Extract the [x, y] coordinate from the center of the cell holding the provided text.  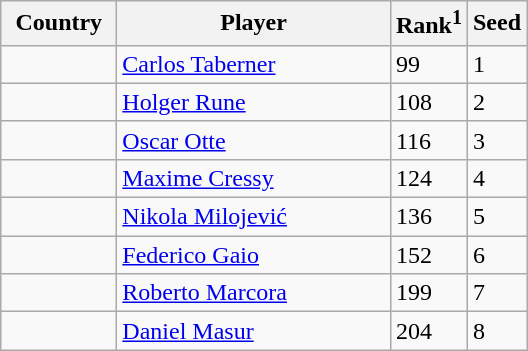
Oscar Otte [254, 140]
Seed [496, 24]
152 [428, 255]
124 [428, 178]
8 [496, 331]
1 [496, 64]
3 [496, 140]
Nikola Milojević [254, 217]
Daniel Masur [254, 331]
Federico Gaio [254, 255]
204 [428, 331]
2 [496, 102]
Player [254, 24]
Holger Rune [254, 102]
Carlos Taberner [254, 64]
108 [428, 102]
5 [496, 217]
199 [428, 293]
116 [428, 140]
99 [428, 64]
6 [496, 255]
4 [496, 178]
Roberto Marcora [254, 293]
136 [428, 217]
Rank1 [428, 24]
Country [59, 24]
7 [496, 293]
Maxime Cressy [254, 178]
